Locate the cell with the specified text and output its (x, y) center coordinate. 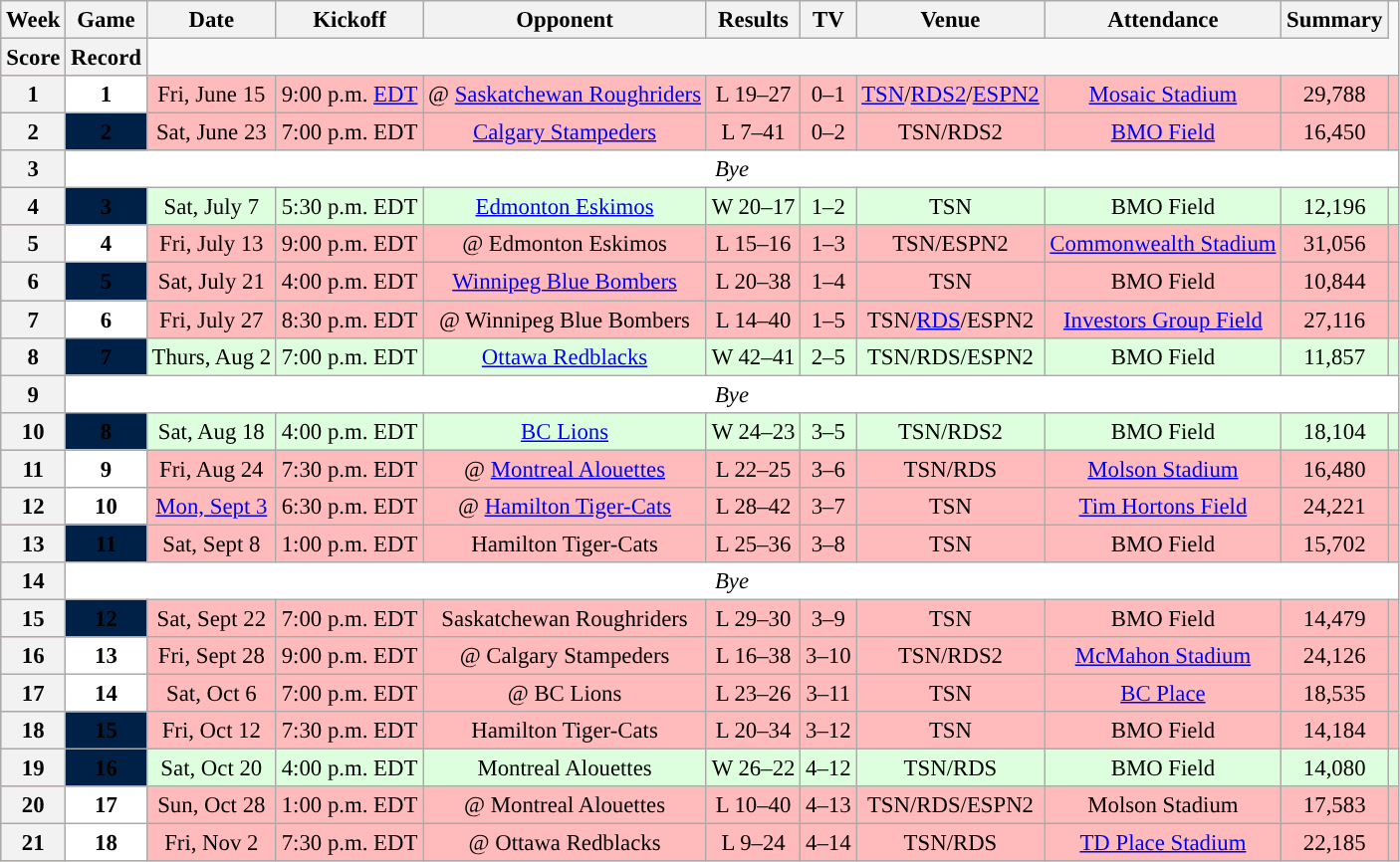
Fri, Sept 28 (211, 656)
14,184 (1334, 731)
10,844 (1334, 282)
Mon, Sept 3 (211, 507)
Kickoff (349, 20)
Thurs, Aug 2 (211, 356)
L 22–25 (753, 469)
Fri, Aug 24 (211, 469)
21 (34, 843)
Results (753, 20)
8:30 p.m. EDT (349, 320)
20 (34, 805)
17,583 (1334, 805)
22,185 (1334, 843)
3–11 (828, 694)
Score (34, 58)
BC Place (1163, 694)
Ottawa Redblacks (566, 356)
Winnipeg Blue Bombers (566, 282)
16,480 (1334, 469)
@ Winnipeg Blue Bombers (566, 320)
@ Hamilton Tiger-Cats (566, 507)
L 7–41 (753, 132)
0–1 (828, 95)
W 26–22 (753, 768)
L 9–24 (753, 843)
L 10–40 (753, 805)
L 20–34 (753, 731)
Saskatchewan Roughriders (566, 618)
0–2 (828, 132)
L 29–30 (753, 618)
Fri, July 13 (211, 244)
@ Saskatchewan Roughriders (566, 95)
Sat, July 21 (211, 282)
3–7 (828, 507)
Fri, July 27 (211, 320)
@ Ottawa Redblacks (566, 843)
3–6 (828, 469)
18,535 (1334, 694)
Sat, Aug 18 (211, 431)
15,702 (1334, 543)
TD Place Stadium (1163, 843)
Sat, July 7 (211, 207)
L 28–42 (753, 507)
3–10 (828, 656)
Record (106, 58)
Fri, June 15 (211, 95)
24,126 (1334, 656)
Commonwealth Stadium (1163, 244)
Week (34, 20)
12,196 (1334, 207)
Sat, Sept 8 (211, 543)
TSN/RDS2/ESPN2 (950, 95)
L 14–40 (753, 320)
3–9 (828, 618)
14,479 (1334, 618)
Sun, Oct 28 (211, 805)
Sat, Oct 6 (211, 694)
Montreal Alouettes (566, 768)
L 16–38 (753, 656)
W 42–41 (753, 356)
Investors Group Field (1163, 320)
1–3 (828, 244)
Mosaic Stadium (1163, 95)
Venue (950, 20)
Sat, Sept 22 (211, 618)
L 23–26 (753, 694)
Fri, Nov 2 (211, 843)
L 25–36 (753, 543)
@ Edmonton Eskimos (566, 244)
27,116 (1334, 320)
11,857 (1334, 356)
Calgary Stampeders (566, 132)
Opponent (566, 20)
Summary (1334, 20)
Sat, Oct 20 (211, 768)
L 19–27 (753, 95)
TSN/ESPN2 (950, 244)
Tim Hortons Field (1163, 507)
@ BC Lions (566, 694)
TV (828, 20)
W 24–23 (753, 431)
1–5 (828, 320)
Attendance (1163, 20)
Sat, June 23 (211, 132)
4–14 (828, 843)
1–2 (828, 207)
@ Calgary Stampeders (566, 656)
L 20–38 (753, 282)
14,080 (1334, 768)
4–13 (828, 805)
W 20–17 (753, 207)
Date (211, 20)
Edmonton Eskimos (566, 207)
2–5 (828, 356)
1–4 (828, 282)
31,056 (1334, 244)
5:30 p.m. EDT (349, 207)
6:30 p.m. EDT (349, 507)
24,221 (1334, 507)
Fri, Oct 12 (211, 731)
18,104 (1334, 431)
3–8 (828, 543)
19 (34, 768)
3–5 (828, 431)
Game (106, 20)
McMahon Stadium (1163, 656)
BC Lions (566, 431)
4–12 (828, 768)
29,788 (1334, 95)
L 15–16 (753, 244)
16,450 (1334, 132)
3–12 (828, 731)
